Determine the (x, y) coordinate at the center of the cell enclosing the given text.  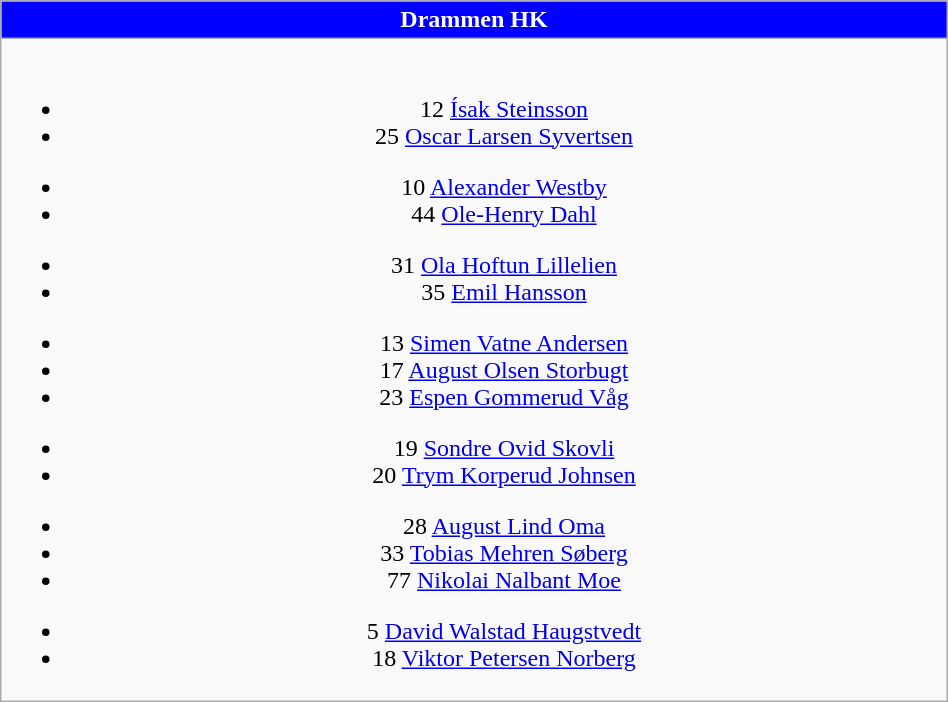
Drammen HK (474, 20)
